Determine the [X, Y] coordinate at the center of the cell enclosing the given text.  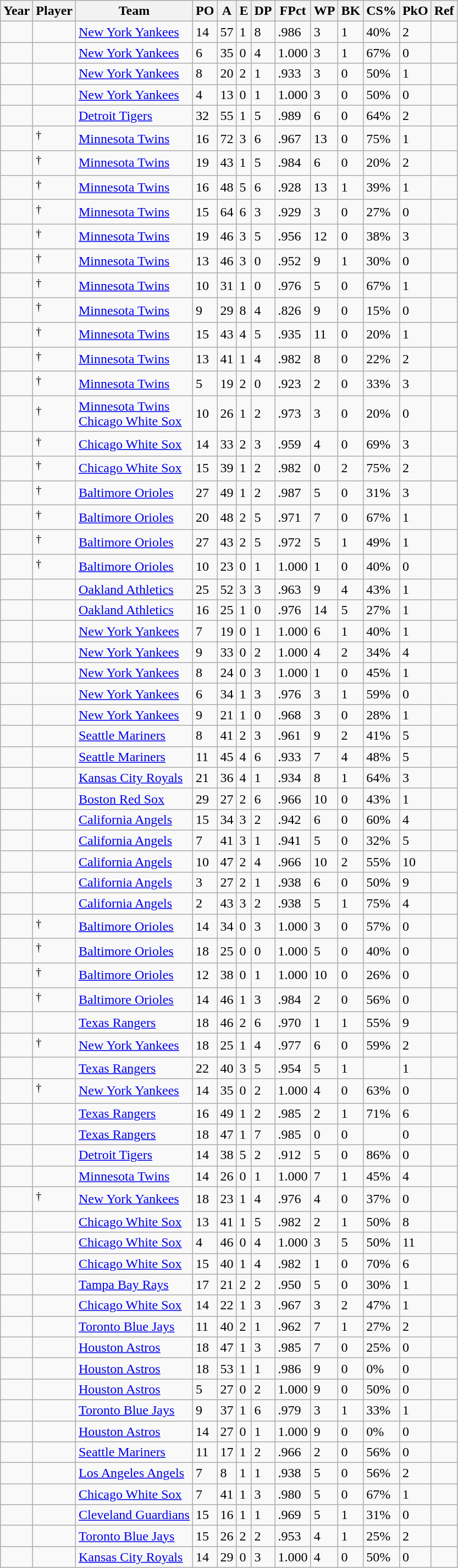
E [244, 11]
.970 [293, 1023]
39% [382, 187]
31 [227, 285]
57 [227, 32]
47% [382, 1305]
69% [382, 444]
.973 [293, 414]
.968 [293, 715]
32% [382, 840]
.826 [293, 310]
32 [205, 116]
37 [227, 1410]
.980 [293, 1494]
WP [324, 11]
.977 [293, 1046]
36 [227, 778]
55 [227, 116]
28% [382, 715]
Boston Red Sox [134, 799]
37% [382, 1199]
34% [382, 652]
Year [16, 11]
.963 [293, 589]
60% [382, 819]
.928 [293, 187]
.971 [293, 517]
.935 [293, 335]
52 [227, 589]
49% [382, 543]
39 [227, 469]
.972 [293, 543]
.961 [293, 736]
Minnesota TwinsChicago White Sox [134, 414]
BK [351, 11]
Player [54, 11]
22% [382, 359]
72 [227, 139]
48% [382, 757]
Team [134, 11]
.953 [293, 1536]
.987 [293, 493]
24 [227, 673]
.969 [293, 1515]
63% [382, 1091]
.950 [293, 1285]
.929 [293, 212]
70% [382, 1264]
45 [227, 757]
71% [382, 1113]
86% [382, 1155]
15% [382, 310]
A [227, 11]
PkO [415, 11]
Tampa Bay Rays [134, 1285]
.962 [293, 1326]
41% [382, 736]
57% [382, 927]
Cleveland Guardians [134, 1515]
Ref [444, 11]
.989 [293, 116]
CS% [382, 11]
26% [382, 975]
.979 [293, 1410]
Los Angeles Angels [134, 1473]
.941 [293, 840]
.923 [293, 384]
.956 [293, 237]
.934 [293, 778]
.912 [293, 1155]
PO [205, 11]
53 [227, 1368]
.954 [293, 1068]
64 [227, 212]
.942 [293, 819]
.959 [293, 444]
DP [263, 11]
FPct [293, 11]
38% [382, 237]
.952 [293, 261]
